Scan for the cell matching the given text and deliver its [x, y] coordinate at center. 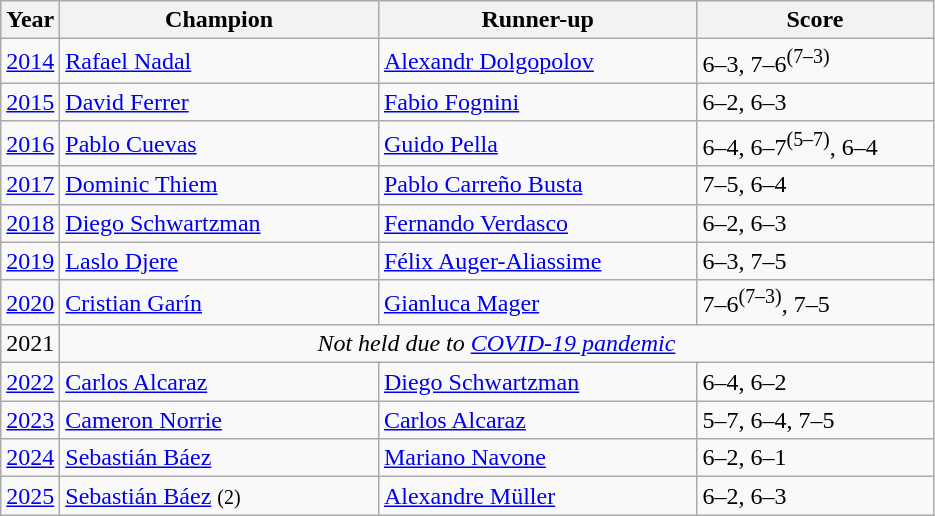
Sebastián Báez (2) [220, 496]
6–2, 6–1 [815, 458]
Fabio Fognini [538, 102]
2024 [30, 458]
6–4, 6–7(5–7), 6–4 [815, 144]
2016 [30, 144]
2020 [30, 302]
Félix Auger-Aliassime [538, 261]
Dominic Thiem [220, 185]
Pablo Cuevas [220, 144]
2025 [30, 496]
Gianluca Mager [538, 302]
Not held due to COVID-19 pandemic [496, 344]
Guido Pella [538, 144]
2019 [30, 261]
Runner-up [538, 20]
2015 [30, 102]
Pablo Carreño Busta [538, 185]
Cristian Garín [220, 302]
2018 [30, 223]
2017 [30, 185]
Alexandre Müller [538, 496]
Fernando Verdasco [538, 223]
7–6(7–3), 7–5 [815, 302]
6–4, 6–2 [815, 382]
Sebastián Báez [220, 458]
Cameron Norrie [220, 420]
7–5, 6–4 [815, 185]
Score [815, 20]
Champion [220, 20]
2021 [30, 344]
2022 [30, 382]
2023 [30, 420]
Laslo Djere [220, 261]
Alexandr Dolgopolov [538, 62]
Mariano Navone [538, 458]
2014 [30, 62]
6–3, 7–6(7–3) [815, 62]
5–7, 6–4, 7–5 [815, 420]
Rafael Nadal [220, 62]
David Ferrer [220, 102]
6–3, 7–5 [815, 261]
Year [30, 20]
